Extract the (X, Y) coordinate from the center of the cell holding the provided text.  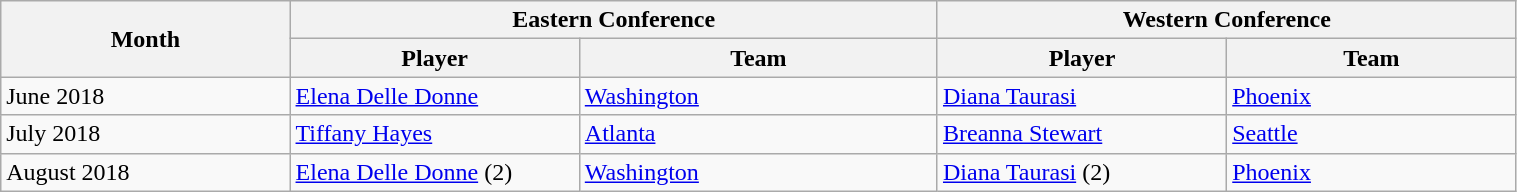
June 2018 (146, 96)
August 2018 (146, 172)
Diana Taurasi (2) (1082, 172)
Elena Delle Donne (2) (434, 172)
Diana Taurasi (1082, 96)
Western Conference (1226, 20)
Tiffany Hayes (434, 134)
Elena Delle Donne (434, 96)
Seattle (1372, 134)
Breanna Stewart (1082, 134)
Eastern Conference (614, 20)
Month (146, 39)
July 2018 (146, 134)
Atlanta (758, 134)
